Determine the [x, y] coordinate at the center of the cell enclosing the given text.  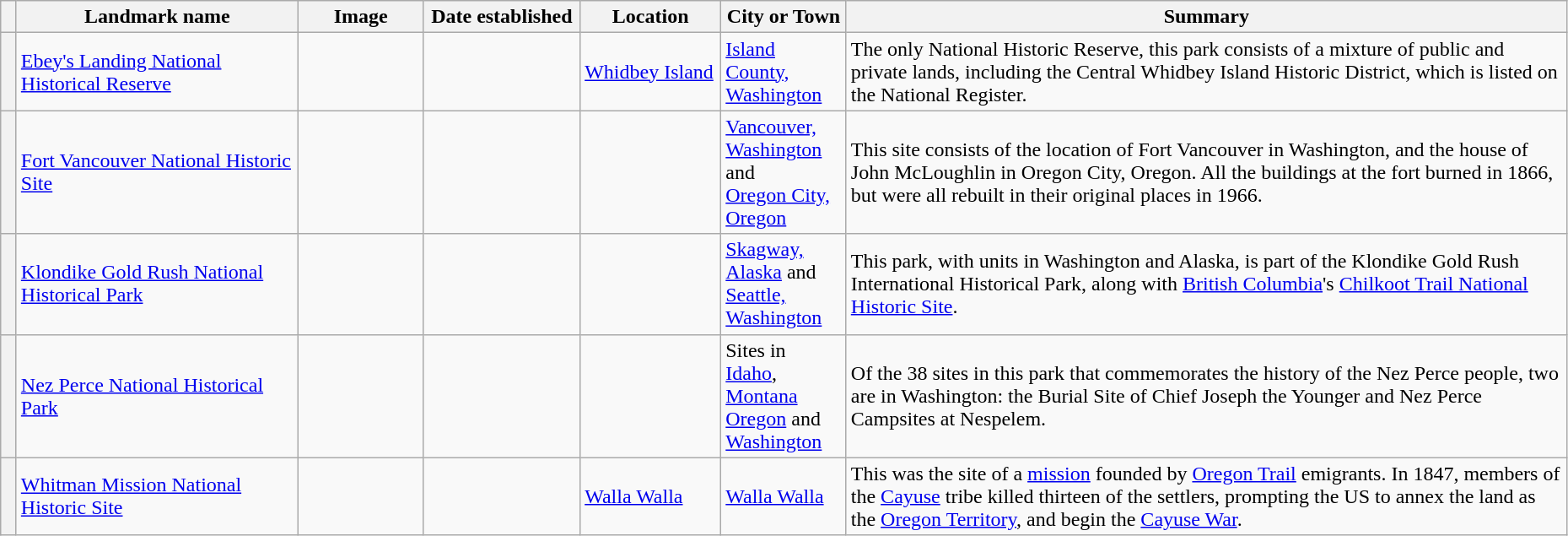
Landmark name [157, 17]
Fort Vancouver National Historic Site [157, 172]
Image [361, 17]
City or Town [784, 17]
Ebey's Landing National Historical Reserve [157, 72]
Whitman Mission National Historic Site [157, 496]
Sites in Idaho, MontanaOregon and Washington [784, 396]
Island County, Washington [784, 72]
Klondike Gold Rush National Historical Park [157, 284]
Vancouver, Washington andOregon City, Oregon [784, 172]
Skagway, Alaska andSeattle, Washington [784, 284]
Whidbey Island [651, 72]
Date established [502, 17]
Nez Perce National Historical Park [157, 396]
Summary [1206, 17]
Location [651, 17]
